Return (X, Y) of the center of cell containing provided text 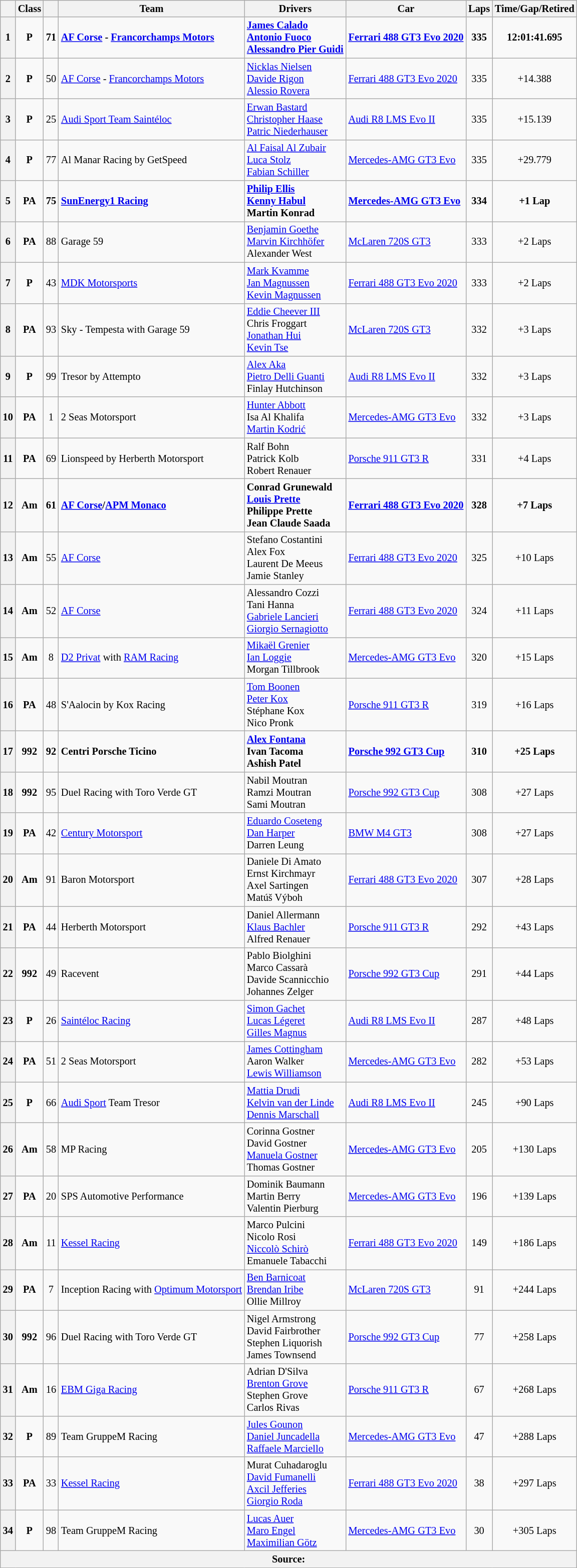
BMW M4 GT3 (406, 833)
Herberth Motorsport (151, 927)
+1 Lap (535, 201)
Marco Pulcini Nicolo Rosi Niccolò Schirò Emanuele Tabacchi (296, 1243)
+29.779 (535, 160)
+11 Laps (535, 611)
92 (51, 751)
58 (51, 1149)
22 (8, 974)
Dominik Baumann Martin Berry Valentin Pierburg (296, 1196)
18 (8, 792)
324 (479, 611)
AF Corse/APM Monaco (151, 505)
+130 Laps (535, 1149)
66 (51, 1103)
+268 Laps (535, 1390)
17 (8, 751)
Eddie Cheever III Chris Froggart Jonathan Hui Kevin Tse (296, 330)
Benjamin Goethe Marvin Kirchhöfer Alexander West (296, 242)
205 (479, 1149)
4 (8, 160)
Hunter Abbott Isa Al Khalifa Martin Kodrić (296, 417)
Ralf Bohn Patrick Kolb Robert Renauer (296, 458)
12 (8, 505)
29 (8, 1290)
Simon Gachet Lucas Légeret Gilles Magnus (296, 1020)
Racevent (151, 974)
Mikaël Grenier Ian Loggie Morgan Tillbrook (296, 658)
Lucas Auer Maro Engel Maximilian Götz (296, 1530)
47 (479, 1436)
Philip Ellis Kenny Habul Martin Konrad (296, 201)
48 (51, 705)
Daniel Allermann Klaus Bachler Alfred Renauer (296, 927)
Daniele Di Amato Ernst Kirchmayr Axel Sartingen Matúš Výboh (296, 880)
Alessandro Cozzi Tani Hanna Gabriele Lancieri Giorgio Sernagiotto (296, 611)
Nabil Moutran Ramzi Moutran Sami Moutran (296, 792)
13 (8, 558)
Tresor by Attempto (151, 376)
Ben Barnicoat Brendan Iribe Ollie Millroy (296, 1290)
282 (479, 1062)
Drivers (296, 9)
10 (8, 417)
Team (151, 9)
43 (51, 283)
71 (51, 38)
+90 Laps (535, 1103)
Al Manar Racing by GetSpeed (151, 160)
5 (8, 201)
325 (479, 558)
Eduardo Coseteng Dan Harper Darren Leung (296, 833)
SunEnergy1 Racing (151, 201)
12:01:41.695 (535, 38)
+186 Laps (535, 1243)
+258 Laps (535, 1337)
51 (51, 1062)
Nicklas Nielsen Davide Rigon Alessio Rovera (296, 79)
24 (8, 1062)
88 (51, 242)
Corinna Gostner David Gostner Manuela Gostner Thomas Gostner (296, 1149)
Nigel Armstrong David Fairbrother Stephen Liquorish James Townsend (296, 1337)
James Cottingham Aaron Walker Lewis Williamson (296, 1062)
Source: (288, 1559)
32 (8, 1436)
320 (479, 658)
+53 Laps (535, 1062)
55 (51, 558)
149 (479, 1243)
6 (8, 242)
42 (51, 833)
15 (8, 658)
SPS Automotive Performance (151, 1196)
334 (479, 201)
MP Racing (151, 1149)
Adrian D'Silva Brenton Grove Stephen Grove Carlos Rivas (296, 1390)
+16 Laps (535, 705)
+43 Laps (535, 927)
95 (51, 792)
291 (479, 974)
+28 Laps (535, 880)
MDK Motorsports (151, 283)
+4 Laps (535, 458)
61 (51, 505)
Stefano Costantini Alex Fox Laurent De Meeus Jamie Stanley (296, 558)
+15 Laps (535, 658)
196 (479, 1196)
31 (8, 1390)
67 (479, 1390)
Tom Boonen Peter Kox Stéphane Kox Nico Pronk (296, 705)
50 (51, 79)
+297 Laps (535, 1483)
331 (479, 458)
69 (51, 458)
Sky - Tempesta with Garage 59 (151, 330)
+25 Laps (535, 751)
James Calado Antonio Fuoco Alessandro Pier Guidi (296, 38)
49 (51, 974)
Lionspeed by Herberth Motorsport (151, 458)
Centri Porsche Ticino (151, 751)
+48 Laps (535, 1020)
Century Motorsport (151, 833)
Murat Cuhadaroglu David Fumanelli Axcil Jefferies Giorgio Roda (296, 1483)
+244 Laps (535, 1290)
Laps (479, 9)
Pablo Biolghini Marco Cassarà Davide Scannicchio Johannes Zelger (296, 974)
Erwan Bastard Christopher Haase Patric Niederhauser (296, 119)
23 (8, 1020)
Class (30, 9)
+139 Laps (535, 1196)
21 (8, 927)
Time/Gap/Retired (535, 9)
+44 Laps (535, 974)
75 (51, 201)
14 (8, 611)
Baron Motorsport (151, 880)
99 (51, 376)
89 (51, 1436)
D2 Privat with RAM Racing (151, 658)
38 (479, 1483)
Mattia Drudi Kelvin van der Linde Dennis Marschall (296, 1103)
52 (51, 611)
+305 Laps (535, 1530)
245 (479, 1103)
+288 Laps (535, 1436)
34 (8, 1530)
93 (51, 330)
S'Aalocin by Kox Racing (151, 705)
2 (8, 79)
+10 Laps (535, 558)
44 (51, 927)
Garage 59 (151, 242)
Jules Gounon Daniel Juncadella Raffaele Marciello (296, 1436)
+14.388 (535, 79)
319 (479, 705)
Car (406, 9)
28 (8, 1243)
Inception Racing with Optimum Motorsport (151, 1290)
9 (8, 376)
19 (8, 833)
98 (51, 1530)
96 (51, 1337)
292 (479, 927)
307 (479, 880)
Alex Aka Pietro Delli Guanti Finlay Hutchinson (296, 376)
Saintéloc Racing (151, 1020)
Conrad Grunewald Louis Prette Philippe Prette Jean Claude Saada (296, 505)
Al Faisal Al Zubair Luca Stolz Fabian Schiller (296, 160)
27 (8, 1196)
287 (479, 1020)
EBM Giga Racing (151, 1390)
Alex Fontana Ivan Tacoma Ashish Patel (296, 751)
Audi Sport Team Saintéloc (151, 119)
+15.139 (535, 119)
Audi Sport Team Tresor (151, 1103)
+7 Laps (535, 505)
310 (479, 751)
Mark Kvamme Jan Magnussen Kevin Magnussen (296, 283)
3 (8, 119)
328 (479, 505)
